Find where the given text appears and provide that cell's center as (X, Y) coordinate. 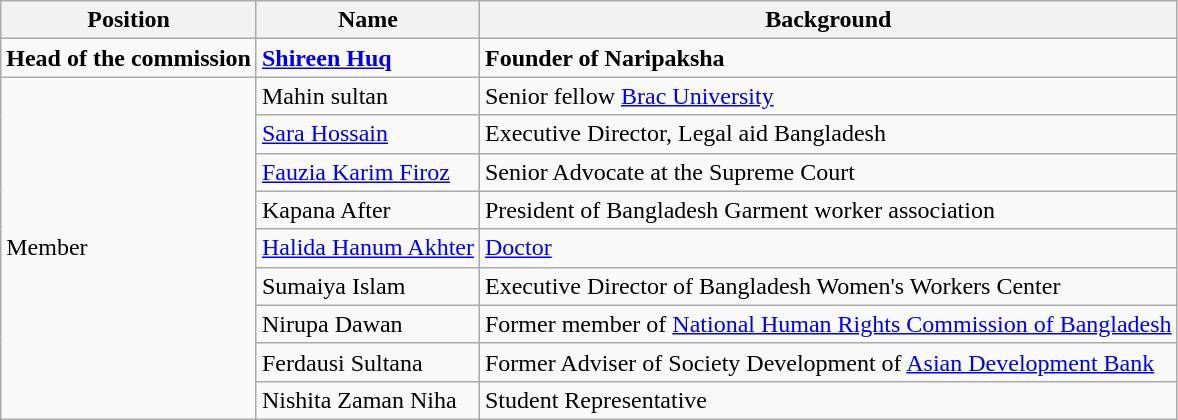
Member (129, 248)
Sumaiya Islam (368, 286)
Head of the commission (129, 58)
Halida Hanum Akhter (368, 248)
President of Bangladesh Garment worker association (828, 210)
Fauzia Karim Firoz (368, 172)
Student Representative (828, 400)
Sara Hossain (368, 134)
Former Adviser of Society Development of Asian Development Bank (828, 362)
Nishita Zaman Niha (368, 400)
Name (368, 20)
Nirupa Dawan (368, 324)
Ferdausi Sultana (368, 362)
Shireen Huq (368, 58)
Senior fellow Brac University (828, 96)
Executive Director of Bangladesh Women's Workers Center (828, 286)
Senior Advocate at the Supreme Court (828, 172)
Executive Director, Legal aid Bangladesh (828, 134)
Kapana After (368, 210)
Mahin sultan (368, 96)
Background (828, 20)
Doctor (828, 248)
Founder of Naripaksha (828, 58)
Former member of National Human Rights Commission of Bangladesh (828, 324)
Position (129, 20)
